Find where the given text appears and provide that cell's center as [X, Y] coordinate. 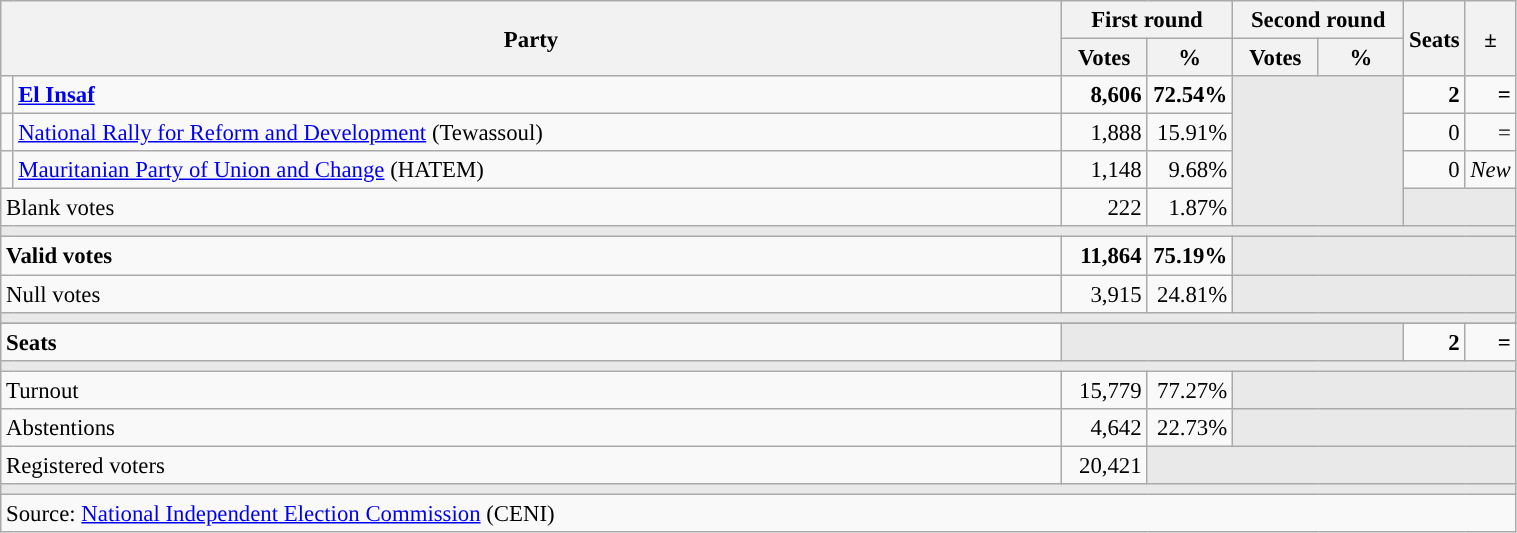
Mauritanian Party of Union and Change (HATEM) [537, 170]
First round [1146, 20]
Registered voters [532, 465]
20,421 [1104, 465]
Source: National Independent Election Commission (CENI) [758, 513]
77.27% [1190, 390]
Turnout [532, 390]
22.73% [1190, 428]
15,779 [1104, 390]
3,915 [1104, 294]
1,148 [1104, 170]
222 [1104, 208]
8,606 [1104, 95]
24.81% [1190, 294]
1.87% [1190, 208]
New [1490, 170]
1,888 [1104, 133]
4,642 [1104, 428]
11,864 [1104, 256]
Party [532, 38]
Blank votes [532, 208]
Abstentions [532, 428]
Second round [1318, 20]
± [1490, 38]
9.68% [1190, 170]
72.54% [1190, 95]
75.19% [1190, 256]
Valid votes [532, 256]
National Rally for Reform and Development (Tewassoul) [537, 133]
Null votes [532, 294]
15.91% [1190, 133]
El Insaf [537, 95]
